Scan for the cell matching the given text and deliver its [x, y] coordinate at center. 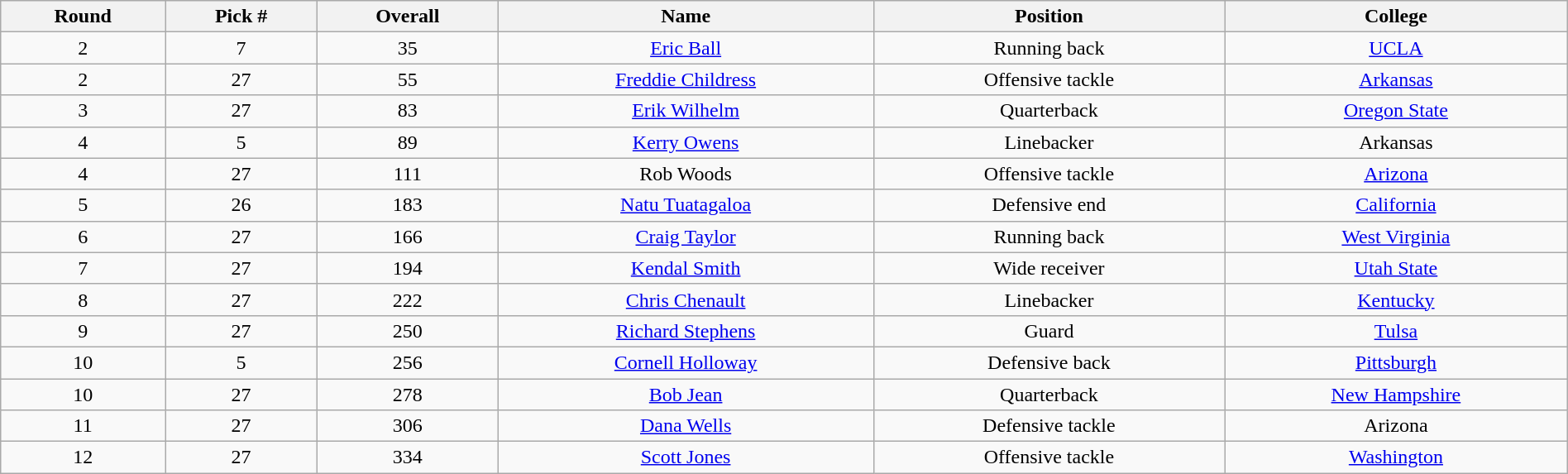
Wide receiver [1049, 268]
306 [409, 426]
Kentucky [1396, 299]
Name [686, 17]
8 [83, 299]
Position [1049, 17]
Scott Jones [686, 457]
Kerry Owens [686, 142]
New Hampshire [1396, 395]
Round [83, 17]
9 [83, 331]
83 [409, 111]
250 [409, 331]
Erik Wilhelm [686, 111]
222 [409, 299]
College [1396, 17]
Pittsburgh [1396, 362]
Overall [409, 17]
Natu Tuatagaloa [686, 205]
Cornell Holloway [686, 362]
Tulsa [1396, 331]
3 [83, 111]
Pick # [241, 17]
194 [409, 268]
111 [409, 174]
Washington [1396, 457]
Freddie Childress [686, 79]
Bob Jean [686, 395]
183 [409, 205]
Dana Wells [686, 426]
Defensive back [1049, 362]
UCLA [1396, 48]
11 [83, 426]
Oregon State [1396, 111]
West Virginia [1396, 237]
256 [409, 362]
Defensive tackle [1049, 426]
California [1396, 205]
Eric Ball [686, 48]
Guard [1049, 331]
166 [409, 237]
89 [409, 142]
35 [409, 48]
6 [83, 237]
Kendal Smith [686, 268]
Utah State [1396, 268]
26 [241, 205]
334 [409, 457]
Chris Chenault [686, 299]
12 [83, 457]
Rob Woods [686, 174]
Craig Taylor [686, 237]
55 [409, 79]
Defensive end [1049, 205]
Richard Stephens [686, 331]
278 [409, 395]
